Scan for the cell matching the given text and deliver its [X, Y] coordinate at center. 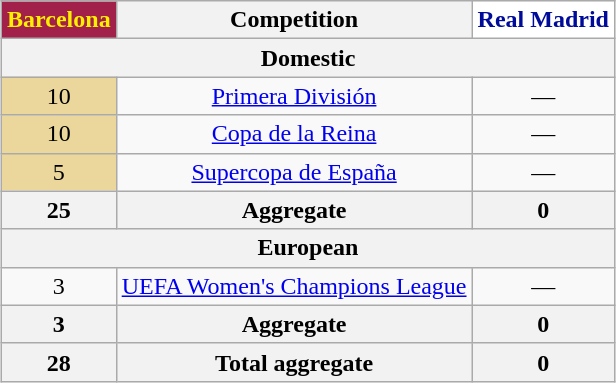
Supercopa de España [294, 172]
Total aggregate [294, 362]
Competition [294, 20]
UEFA Women's Champions League [294, 286]
Barcelona [60, 20]
European [308, 248]
5 [60, 172]
Real Madrid [543, 20]
Copa de la Reina [294, 134]
25 [60, 210]
Domestic [308, 58]
28 [60, 362]
Primera División [294, 96]
